Locate the cell with the specified text and output its [x, y] center coordinate. 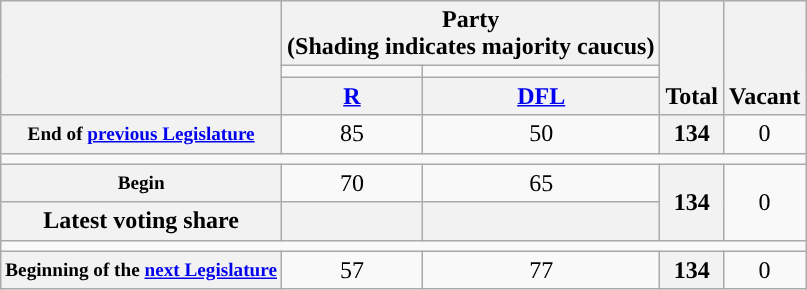
85 [352, 134]
DFL [540, 96]
Latest voting share [142, 221]
65 [540, 183]
70 [352, 183]
50 [540, 134]
Beginning of the next Legislature [142, 270]
77 [540, 270]
Total [692, 58]
Begin [142, 183]
R [352, 96]
End of previous Legislature [142, 134]
57 [352, 270]
Party (Shading indicates majority caucus) [471, 34]
Vacant [764, 58]
